For the text-containing cell, return its midpoint in [X, Y] coordinate format. 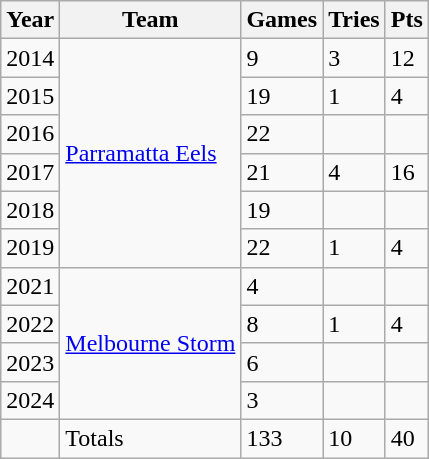
Pts [406, 20]
2019 [30, 248]
2021 [30, 286]
21 [282, 172]
9 [282, 58]
Year [30, 20]
2017 [30, 172]
Melbourne Storm [150, 343]
Tries [354, 20]
2018 [30, 210]
2024 [30, 400]
8 [282, 324]
2023 [30, 362]
16 [406, 172]
12 [406, 58]
Parramatta Eels [150, 153]
2014 [30, 58]
10 [354, 438]
Team [150, 20]
2015 [30, 96]
Games [282, 20]
40 [406, 438]
Totals [150, 438]
2022 [30, 324]
133 [282, 438]
2016 [30, 134]
6 [282, 362]
